Search for the cell housing the specified text and yield its [x, y] center coordinate. 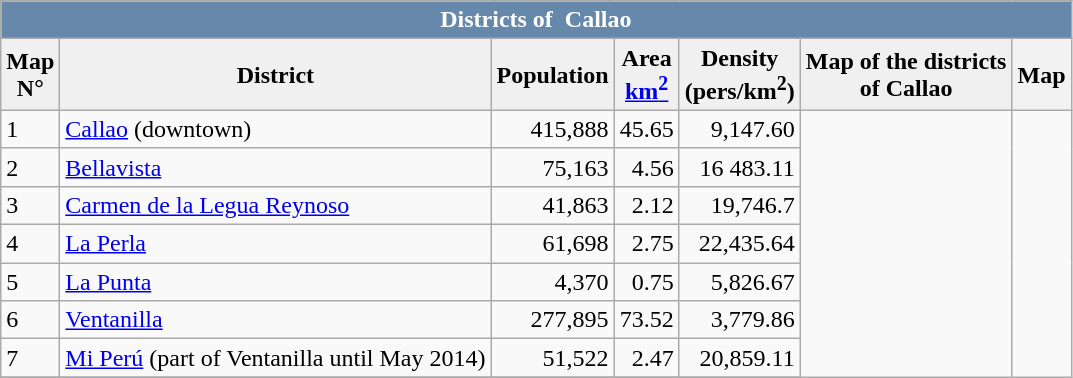
MapN° [30, 75]
9,147.60 [740, 129]
La Perla [276, 244]
Carmen de la Legua Reynoso [276, 205]
277,895 [552, 320]
2.47 [646, 358]
Density(pers/km2) [740, 75]
2.12 [646, 205]
4,370 [552, 282]
16 483.11 [740, 167]
Map of the districts of Callao [906, 75]
Mi Perú (part of Ventanilla until May 2014) [276, 358]
73.52 [646, 320]
45.65 [646, 129]
District [276, 75]
0.75 [646, 282]
5 [30, 282]
La Punta [276, 282]
4.56 [646, 167]
2 [30, 167]
1 [30, 129]
4 [30, 244]
Bellavista [276, 167]
415,888 [552, 129]
Areakm2 [646, 75]
22,435.64 [740, 244]
3 [30, 205]
2.75 [646, 244]
Ventanilla [276, 320]
20,859.11 [740, 358]
3,779.86 [740, 320]
Population [552, 75]
Callao (downtown) [276, 129]
19,746.7 [740, 205]
75,163 [552, 167]
5,826.67 [740, 282]
7 [30, 358]
51,522 [552, 358]
Districts of Callao [536, 20]
61,698 [552, 244]
6 [30, 320]
41,863 [552, 205]
Map [1042, 75]
